From the cell containing the given text, extract its center point as [x, y] coordinate. 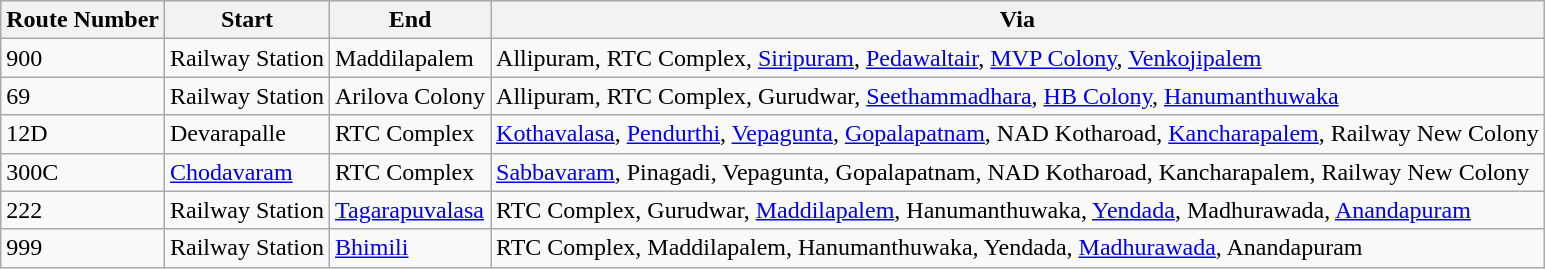
12D [83, 134]
Maddilapalem [410, 58]
900 [83, 58]
Via [1018, 20]
999 [83, 248]
Chodavaram [246, 172]
69 [83, 96]
RTC Complex, Gurudwar, Maddilapalem, Hanumanthuwaka, Yendada, Madhurawada, Anandapuram [1018, 210]
RTC Complex, Maddilapalem, Hanumanthuwaka, Yendada, Madhurawada, Anandapuram [1018, 248]
Sabbavaram, Pinagadi, Vepagunta, Gopalapatnam, NAD Kotharoad, Kancharapalem, Railway New Colony [1018, 172]
Route Number [83, 20]
Start [246, 20]
Tagarapuvalasa [410, 210]
Arilova Colony [410, 96]
Allipuram, RTC Complex, Gurudwar, Seethammadhara, HB Colony, Hanumanthuwaka [1018, 96]
222 [83, 210]
Allipuram, RTC Complex, Siripuram, Pedawaltair, MVP Colony, Venkojipalem [1018, 58]
End [410, 20]
Kothavalasa, Pendurthi, Vepagunta, Gopalapatnam, NAD Kotharoad, Kancharapalem, Railway New Colony [1018, 134]
Devarapalle [246, 134]
Bhimili [410, 248]
300C [83, 172]
